Identify which cell holds the provided text, then report its (x, y) central coordinate. 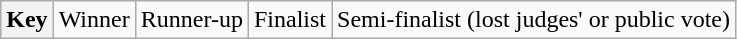
Finalist (290, 20)
Winner (94, 20)
Key (27, 20)
Semi-finalist (lost judges' or public vote) (534, 20)
Runner-up (192, 20)
